For the text-containing cell, return its midpoint in [x, y] coordinate format. 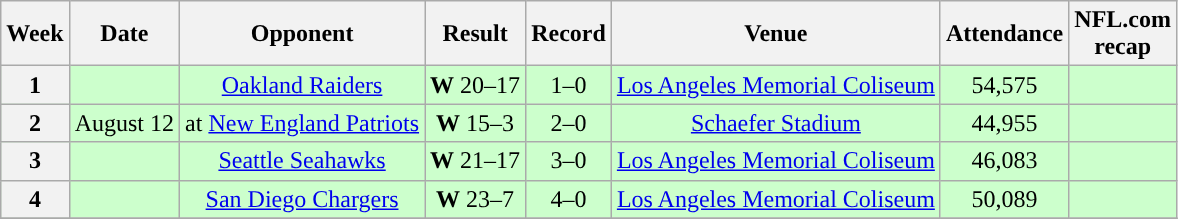
W 15–3 [476, 123]
Date [124, 34]
3 [35, 161]
1–0 [569, 85]
2–0 [569, 123]
Venue [776, 34]
4–0 [569, 199]
W 23–7 [476, 199]
1 [35, 85]
Attendance [1004, 34]
W 21–17 [476, 161]
4 [35, 199]
50,089 [1004, 199]
2 [35, 123]
Record [569, 34]
46,083 [1004, 161]
August 12 [124, 123]
W 20–17 [476, 85]
44,955 [1004, 123]
3–0 [569, 161]
NFL.comrecap [1123, 34]
Opponent [302, 34]
Schaefer Stadium [776, 123]
at New England Patriots [302, 123]
Week [35, 34]
Result [476, 34]
54,575 [1004, 85]
San Diego Chargers [302, 199]
Seattle Seahawks [302, 161]
Oakland Raiders [302, 85]
